Return [X, Y] of the center of cell containing provided text 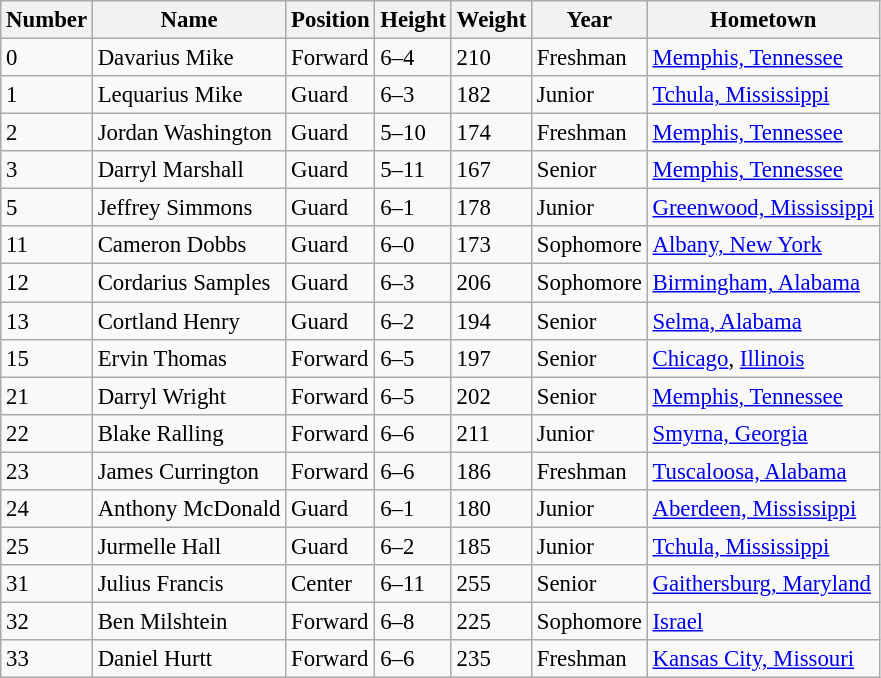
225 [491, 621]
255 [491, 584]
5–11 [413, 170]
21 [47, 396]
Height [413, 20]
Albany, New York [763, 245]
211 [491, 433]
Selma, Alabama [763, 321]
6–8 [413, 621]
2 [47, 133]
Weight [491, 20]
Hometown [763, 20]
180 [491, 509]
Name [188, 20]
Darryl Wright [188, 396]
173 [491, 245]
Davarius Mike [188, 58]
178 [491, 208]
Birmingham, Alabama [763, 283]
Jurmelle Hall [188, 546]
1 [47, 95]
24 [47, 509]
210 [491, 58]
Cameron Dobbs [188, 245]
James Currington [188, 471]
Darryl Marshall [188, 170]
Chicago, Illinois [763, 358]
6–0 [413, 245]
194 [491, 321]
Daniel Hurtt [188, 659]
Cordarius Samples [188, 283]
Lequarius Mike [188, 95]
33 [47, 659]
Ben Milshtein [188, 621]
167 [491, 170]
174 [491, 133]
Center [330, 584]
Number [47, 20]
Blake Ralling [188, 433]
206 [491, 283]
25 [47, 546]
235 [491, 659]
Jordan Washington [188, 133]
182 [491, 95]
Smyrna, Georgia [763, 433]
Year [590, 20]
12 [47, 283]
Anthony McDonald [188, 509]
3 [47, 170]
5 [47, 208]
197 [491, 358]
Kansas City, Missouri [763, 659]
Position [330, 20]
13 [47, 321]
0 [47, 58]
Israel [763, 621]
Cortland Henry [188, 321]
186 [491, 471]
202 [491, 396]
15 [47, 358]
Gaithersburg, Maryland [763, 584]
Ervin Thomas [188, 358]
31 [47, 584]
Aberdeen, Mississippi [763, 509]
5–10 [413, 133]
23 [47, 471]
Tuscaloosa, Alabama [763, 471]
6–11 [413, 584]
32 [47, 621]
185 [491, 546]
Julius Francis [188, 584]
22 [47, 433]
6–4 [413, 58]
Jeffrey Simmons [188, 208]
Greenwood, Mississippi [763, 208]
11 [47, 245]
